Return the [x, y] coordinate for the center point of the cell that contains the specified text.  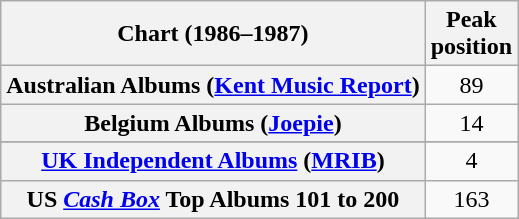
Peakposition [471, 34]
163 [471, 199]
4 [471, 161]
89 [471, 85]
UK Independent Albums (MRIB) [213, 161]
Australian Albums (Kent Music Report) [213, 85]
Chart (1986–1987) [213, 34]
14 [471, 123]
US Cash Box Top Albums 101 to 200 [213, 199]
Belgium Albums (Joepie) [213, 123]
